Return the (x, y) coordinate for the center point of the cell that contains the specified text.  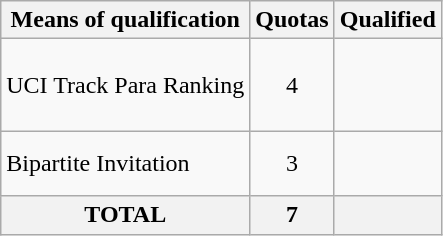
4 (292, 85)
3 (292, 164)
UCI Track Para Ranking (126, 85)
TOTAL (126, 215)
Means of qualification (126, 20)
Bipartite Invitation (126, 164)
Quotas (292, 20)
Qualified (388, 20)
7 (292, 215)
